Determine the (x, y) coordinate at the center of the cell enclosing the given text.  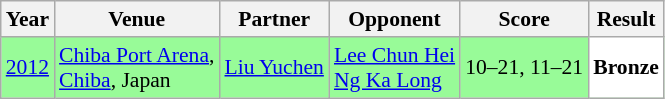
Lee Chun Hei Ng Ka Long (394, 68)
Opponent (394, 19)
10–21, 11–21 (524, 68)
Result (626, 19)
Venue (136, 19)
Year (28, 19)
Bronze (626, 68)
2012 (28, 68)
Chiba Port Arena,Chiba, Japan (136, 68)
Liu Yuchen (274, 68)
Partner (274, 19)
Score (524, 19)
